Find where the given text appears and provide that cell's center as [X, Y] coordinate. 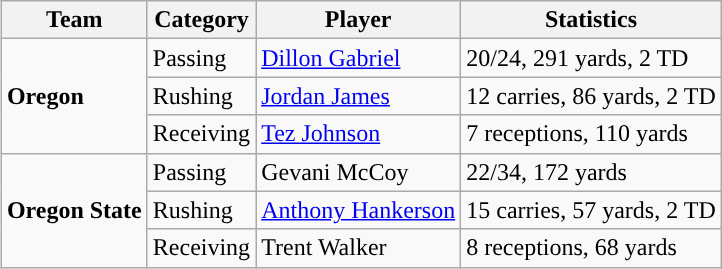
22/34, 172 yards [592, 172]
Trent Walker [358, 248]
Gevani McCoy [358, 172]
15 carries, 57 yards, 2 TD [592, 210]
Jordan James [358, 96]
Statistics [592, 20]
20/24, 291 yards, 2 TD [592, 58]
Oregon State [74, 210]
8 receptions, 68 yards [592, 248]
Tez Johnson [358, 134]
Category [201, 20]
12 carries, 86 yards, 2 TD [592, 96]
7 receptions, 110 yards [592, 134]
Oregon [74, 96]
Player [358, 20]
Dillon Gabriel [358, 58]
Team [74, 20]
Anthony Hankerson [358, 210]
